Capture the cell that displays the provided text and extract its (x, y) central coordinate. 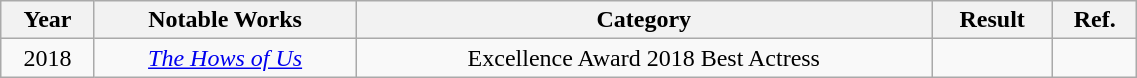
2018 (48, 58)
Category (644, 20)
Excellence Award 2018 Best Actress (644, 58)
Ref. (1095, 20)
Year (48, 20)
The Hows of Us (225, 58)
Result (992, 20)
Notable Works (225, 20)
